For the text-containing cell, return its midpoint in [x, y] coordinate format. 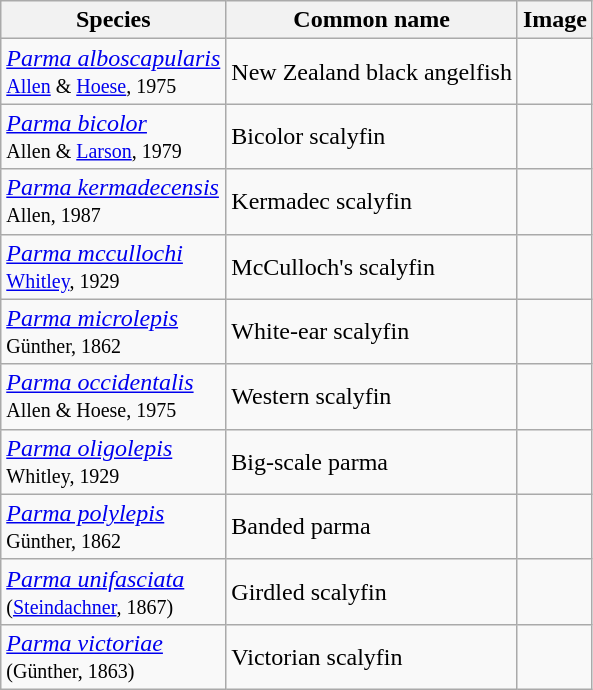
Species [114, 20]
Parma polylepisGünther, 1862 [114, 526]
New Zealand black angelfish [372, 72]
Parma unifasciata(Steindachner, 1867) [114, 592]
Common name [372, 20]
White-ear scalyfin [372, 332]
Kermadec scalyfin [372, 202]
Girdled scalyfin [372, 592]
Bicolor scalyfin [372, 136]
Parma alboscapularisAllen & Hoese, 1975 [114, 72]
Banded parma [372, 526]
Parma victoriae(Günther, 1863) [114, 656]
Victorian scalyfin [372, 656]
Image [554, 20]
Parma occidentalisAllen & Hoese, 1975 [114, 396]
McCulloch's scalyfin [372, 266]
Big-scale parma [372, 462]
Parma bicolorAllen & Larson, 1979 [114, 136]
Parma kermadecensisAllen, 1987 [114, 202]
Parma mccullochiWhitley, 1929 [114, 266]
Parma oligolepisWhitley, 1929 [114, 462]
Western scalyfin [372, 396]
Parma microlepisGünther, 1862 [114, 332]
